Extract the [X, Y] coordinate from the center of the cell holding the provided text.  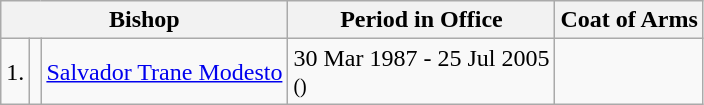
1. [16, 72]
Bishop [144, 20]
Salvador Trane Modesto [164, 72]
Period in Office [422, 20]
Coat of Arms [629, 20]
30 Mar 1987 - 25 Jul 2005 () [422, 72]
